Determine the [X, Y] coordinate at the center of the cell enclosing the given text.  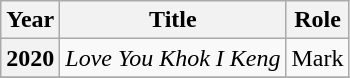
Year [30, 20]
2020 [30, 58]
Role [318, 20]
Title [173, 20]
Mark [318, 58]
Love You Khok I Keng [173, 58]
